Provide the (x, y) coordinate of the cell's center where the given text is located.  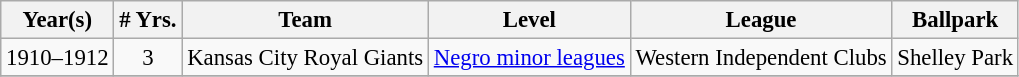
Kansas City Royal Giants (306, 58)
3 (148, 58)
League (761, 20)
Team (306, 20)
Shelley Park (955, 58)
Year(s) (58, 20)
Negro minor leagues (529, 58)
Western Independent Clubs (761, 58)
Level (529, 20)
Ballpark (955, 20)
# Yrs. (148, 20)
1910–1912 (58, 58)
